Provide the [x, y] coordinate of the cell's center where the given text is located.  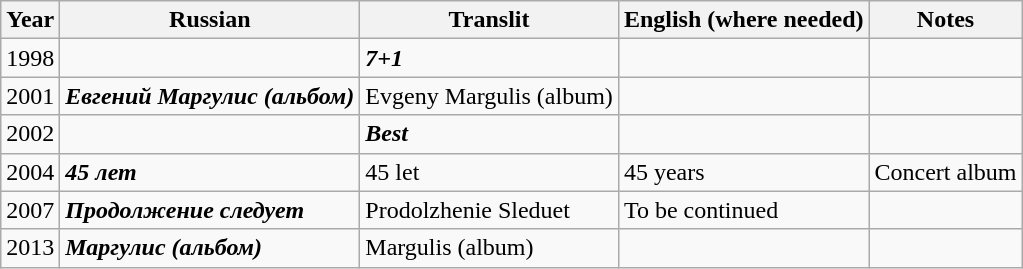
45 лет [210, 172]
2001 [30, 96]
2007 [30, 210]
Margulis (album) [490, 248]
Notes [946, 20]
Translit [490, 20]
English (where needed) [744, 20]
Евгений Маргулис (альбом) [210, 96]
2013 [30, 248]
Продолжение следует [210, 210]
7+1 [490, 58]
Evgeny Margulis (album) [490, 96]
2002 [30, 134]
Concert album [946, 172]
45 years [744, 172]
45 let [490, 172]
Russian [210, 20]
Best [490, 134]
Prodolzhenie Sleduet [490, 210]
To be continued [744, 210]
1998 [30, 58]
2004 [30, 172]
Маргулис (альбом) [210, 248]
Year [30, 20]
